Return (X, Y) of the center of cell containing provided text 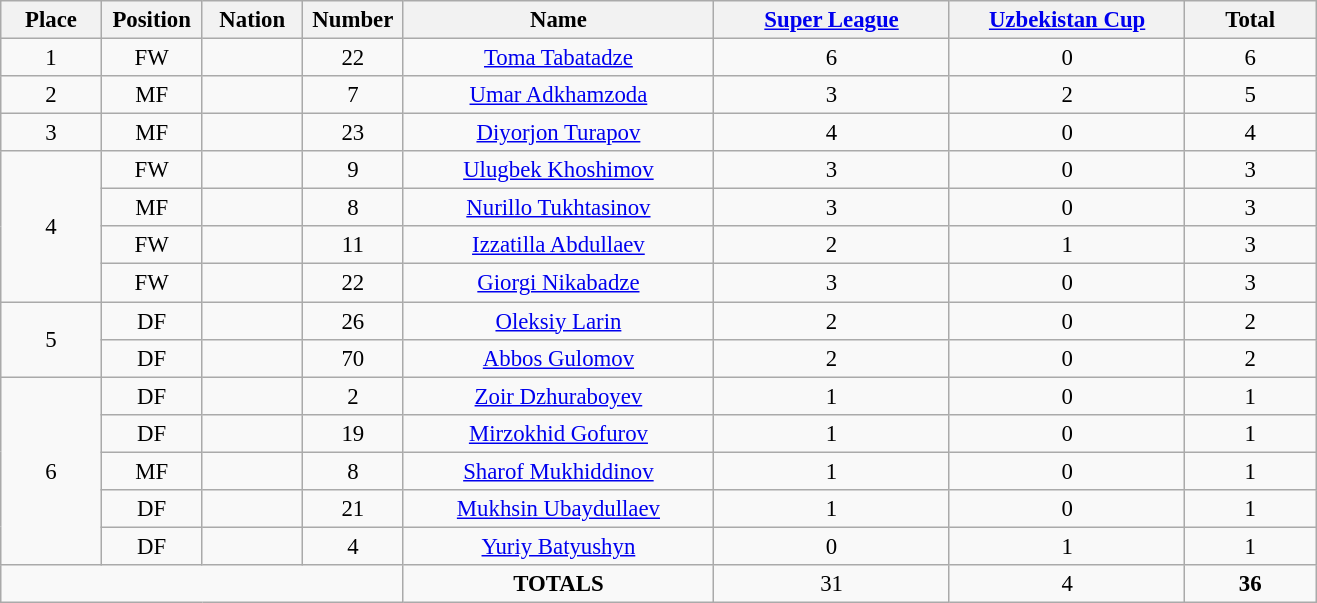
19 (354, 433)
Yuriy Batyushyn (558, 546)
Nurillo Tukhtasinov (558, 208)
Toma Tabatadze (558, 58)
Uzbekistan Cup (1067, 20)
70 (354, 358)
Total (1250, 20)
11 (354, 245)
Number (354, 20)
Oleksiy Larin (558, 321)
Umar Adkhamzoda (558, 95)
31 (832, 584)
21 (354, 509)
Nation (252, 20)
Sharof Mukhiddinov (558, 471)
9 (354, 170)
Mirzokhid Gofurov (558, 433)
Ulugbek Khoshimov (558, 170)
36 (1250, 584)
23 (354, 133)
Izzatilla Abdullaev (558, 245)
Diyorjon Turapov (558, 133)
Zoir Dzhuraboyev (558, 396)
Name (558, 20)
Place (52, 20)
26 (354, 321)
TOTALS (558, 584)
Super League (832, 20)
Position (152, 20)
7 (354, 95)
Abbos Gulomov (558, 358)
Mukhsin Ubaydullaev (558, 509)
Giorgi Nikabadze (558, 283)
